Return (x, y) of the center of cell containing provided text 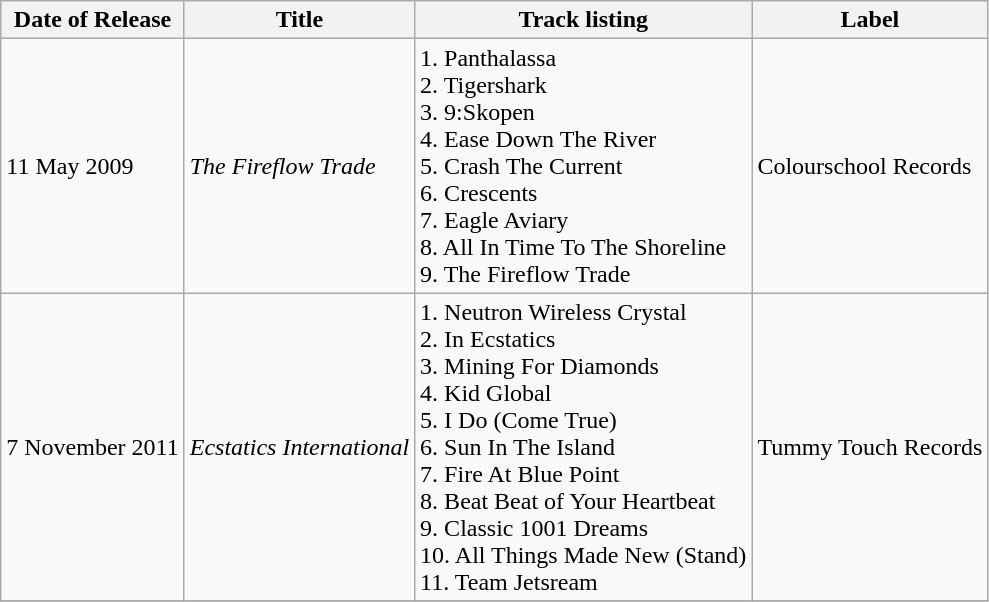
The Fireflow Trade (299, 166)
Colourschool Records (870, 166)
Date of Release (92, 20)
Ecstatics International (299, 447)
Label (870, 20)
7 November 2011 (92, 447)
11 May 2009 (92, 166)
Tummy Touch Records (870, 447)
Track listing (584, 20)
Title (299, 20)
